Find where the given text appears and provide that cell's center as (X, Y) coordinate. 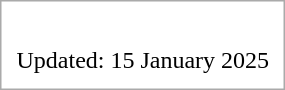
Updated: 15 January 2025 (144, 60)
